From the cell containing the given text, extract its center point as (X, Y) coordinate. 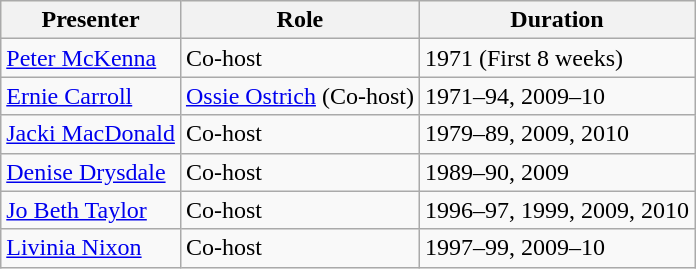
1996–97, 1999, 2009, 2010 (556, 210)
Jacki MacDonald (91, 134)
Presenter (91, 20)
Denise Drysdale (91, 172)
1989–90, 2009 (556, 172)
Jo Beth Taylor (91, 210)
Role (300, 20)
Ossie Ostrich (Co-host) (300, 96)
Duration (556, 20)
1971–94, 2009–10 (556, 96)
Livinia Nixon (91, 248)
1997–99, 2009–10 (556, 248)
1979–89, 2009, 2010 (556, 134)
Ernie Carroll (91, 96)
Peter McKenna (91, 58)
1971 (First 8 weeks) (556, 58)
